Detect which cell encompasses the target text, then output its (X, Y) center coordinate. 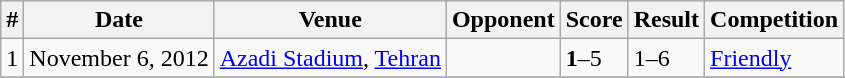
1–6 (666, 58)
1–5 (594, 58)
November 6, 2012 (119, 58)
Azadi Stadium, Tehran (330, 58)
Date (119, 20)
Venue (330, 20)
Competition (774, 20)
1 (12, 58)
Score (594, 20)
# (12, 20)
Result (666, 20)
Opponent (503, 20)
Friendly (774, 58)
